Return the [x, y] coordinate for the center point of the cell that contains the specified text.  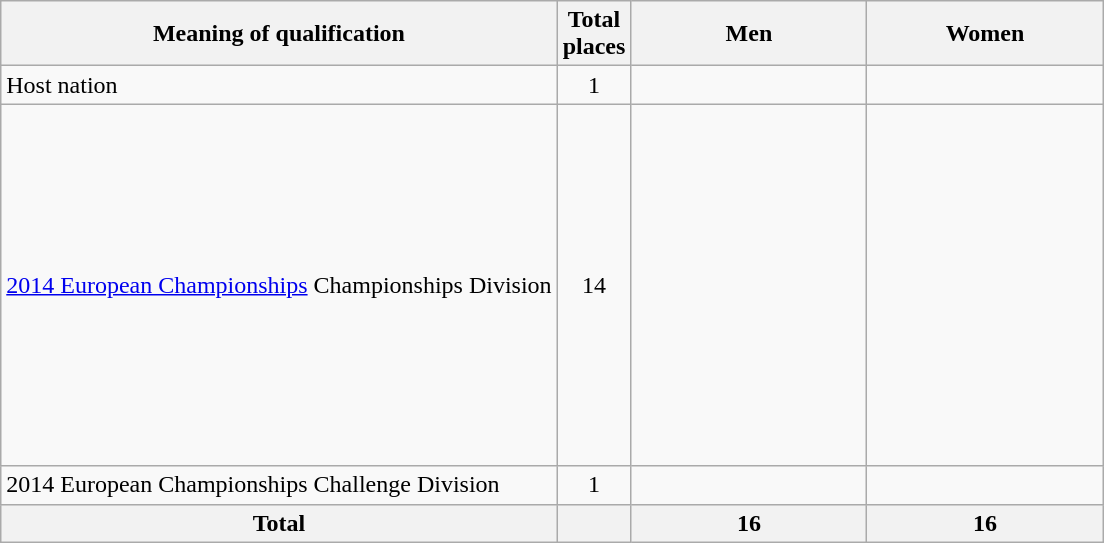
2014 European Championships Championships Division [279, 285]
Totalplaces [594, 34]
Total [279, 523]
14 [594, 285]
Women [985, 34]
Host nation [279, 85]
2014 European Championships Challenge Division [279, 485]
Men [749, 34]
Meaning of qualification [279, 34]
